Scan for the cell matching the given text and deliver its [x, y] coordinate at center. 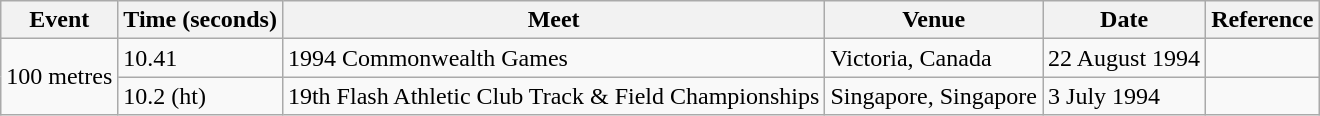
Event [60, 20]
Victoria, Canada [934, 58]
Date [1124, 20]
3 July 1994 [1124, 96]
Singapore, Singapore [934, 96]
22 August 1994 [1124, 58]
19th Flash Athletic Club Track & Field Championships [553, 96]
Meet [553, 20]
1994 Commonwealth Games [553, 58]
10.41 [200, 58]
Reference [1262, 20]
Time (seconds) [200, 20]
10.2 (ht) [200, 96]
100 metres [60, 77]
Venue [934, 20]
